Output the [x, y] coordinate of the center of the cell containing the given text.  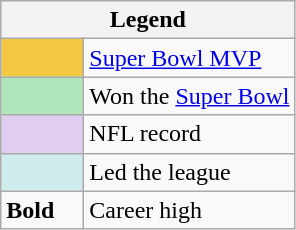
Led the league [190, 172]
Won the Super Bowl [190, 96]
Super Bowl MVP [190, 58]
Bold [42, 210]
Career high [190, 210]
NFL record [190, 134]
Legend [148, 20]
